Identify which cell holds the provided text, then report its [X, Y] central coordinate. 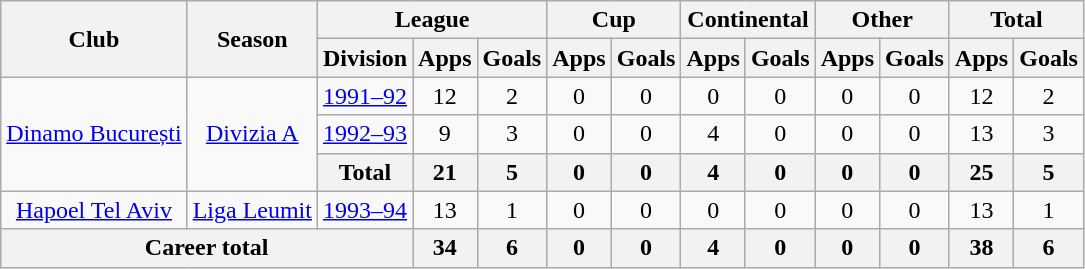
Divizia A [252, 134]
Cup [614, 20]
Season [252, 39]
1991–92 [364, 96]
Hapoel Tel Aviv [94, 210]
1993–94 [364, 210]
1992–93 [364, 134]
34 [445, 248]
9 [445, 134]
21 [445, 172]
Dinamo București [94, 134]
League [432, 20]
Continental [748, 20]
38 [981, 248]
Career total [207, 248]
Club [94, 39]
Division [364, 58]
25 [981, 172]
Liga Leumit [252, 210]
Other [882, 20]
